Provide the (X, Y) coordinate of the cell's center where the given text is located.  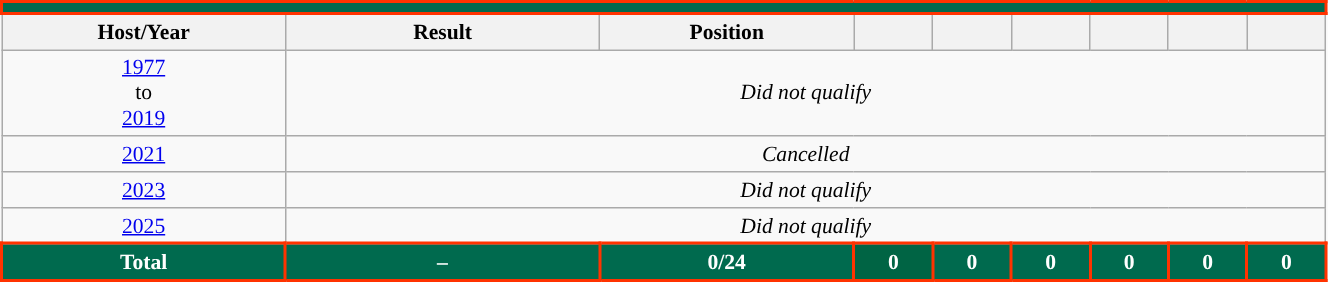
Cancelled (806, 155)
Total (144, 262)
– (443, 262)
2021 (144, 155)
0/24 (726, 262)
1977to 2019 (144, 94)
2025 (144, 226)
Host/Year (144, 32)
Position (726, 32)
2023 (144, 190)
Result (443, 32)
